From the cell containing the given text, extract its center point as (x, y) coordinate. 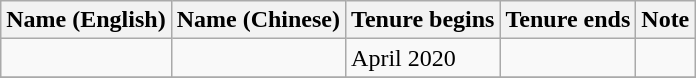
Note (666, 20)
Tenure ends (568, 20)
Tenure begins (423, 20)
April 2020 (423, 58)
Name (Chinese) (258, 20)
Name (English) (86, 20)
